Scan for the cell matching the given text and deliver its (X, Y) coordinate at center. 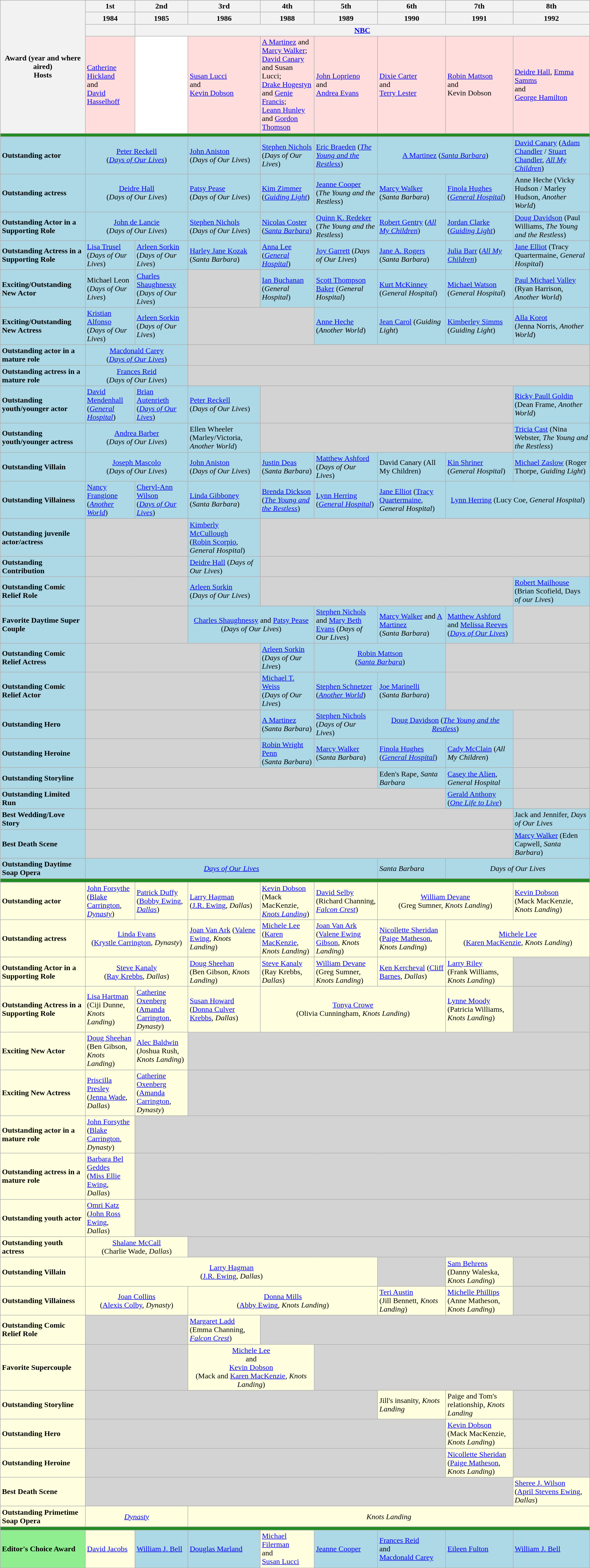
Michele LeeandKevin Dobson(Mack and Karen MacKenzie, Knots Landing) (252, 1367)
3rd (224, 6)
Michael Leon(Days of Our Lives) (110, 289)
Exciting/Outstanding New Actress (43, 326)
Sheree J. Wilson(April Stevens Ewing, Dallas) (552, 1492)
1st (110, 6)
Charles Shaughnessy and Patsy Pease(Days of Our Lives) (252, 624)
Paul Michael Valley (Ryan Harrison, Another World) (552, 289)
Charles Shaughnessy(Days of Our Lives) (161, 289)
Outstanding Daytime Soap Opera (43, 869)
Matthew Ashford and Melissa Reeves (Days of Our Lives) (479, 624)
Best Wedding/Love Story (43, 819)
Exciting/Outstanding New Actor (43, 289)
7th (479, 6)
Anne Heche (Another World) (346, 326)
Marcy Walker and A Martinez(Santa Barbara) (412, 624)
Larry Riley(Frank Williams, Knots Landing) (479, 972)
Ricky Paull Goldin(Dean Frame, Another World) (552, 404)
Priscilla Presley(Jenna Wade, Dallas) (110, 1093)
1986 (224, 18)
1989 (346, 18)
Kristian Alfonso(Days of Our Lives) (110, 326)
A Martinez and Marcy Walker;David Canary and Susan Lucci;Drake Hogestyn and Genie Francis;Leann Hunley and Gordon Thomson (287, 85)
Donna Mills(Abby Ewing, Knots Landing) (283, 1301)
Anna Lee(General Hospital) (287, 255)
Brenda Dickson(The Young and the Restless) (287, 500)
Shalane McCall(Charlie Wade, Dallas) (137, 1247)
Lisa Trusel(Days of Our Lives) (110, 255)
Linda Gibboney(Santa Barbara) (224, 500)
Outstanding Limited Run (43, 798)
NBC (362, 30)
Award (year and where aired)Hosts (43, 67)
Outstanding youth/younger actor (43, 404)
Sam Behrens (Danny Waleska, Knots Landing) (479, 1272)
Linda Evans(Krystle Carrington, Dynasty) (137, 939)
Michael Zaslow (Roger Thorpe, Guiding Light) (552, 467)
Patrick Duffy(Bobby Ewing, Dallas) (161, 901)
Santa Barbara (412, 869)
Joan Van Ark (Valene Ewing, Knots Landing) (224, 939)
Cady McClain (All My Children) (479, 753)
1988 (287, 18)
Jeanne Cooper (346, 1549)
Robert Mailhouse (Brian Scofield, Days of our Lives) (552, 591)
David Jacobs (110, 1549)
Outstanding youth/younger actress (43, 438)
Outstanding Primetime Soap Opera (43, 1516)
Joseph Mascolo(Days of Our Lives) (137, 467)
Robin Wright Penn(Santa Barbara) (287, 753)
Robin MattsonandKevin Dobson (479, 85)
Paige and Tom's relationship, Knots Landing (479, 1405)
Julia Barr (All My Children) (479, 255)
4th (287, 6)
David Mendenhall(General Hospital) (110, 404)
Kimberly McCullough(Robin Scorpio, General Hospital) (224, 537)
Frances ReidandMacdonald Carey (412, 1549)
Lisa Hartman(Ciji Dunne, Knots Landing) (110, 1009)
Harley Jane Kozak(Santa Barbara) (224, 255)
John LoprienoandAndrea Evans (346, 85)
Lynn Herring (General Hospital) (346, 500)
8th (552, 6)
Knots Landing (389, 1516)
Michael T. Weiss(Days of Our Lives) (287, 691)
Robert Gentry (All My Children) (412, 226)
A Martinez (Santa Barbara) (445, 156)
Stephen Schnetzer (Another World) (346, 691)
Favorite Supercouple (43, 1367)
6th (412, 6)
Joan Collins(Alexis Colby, Dynasty) (137, 1301)
Eden's Rape, Santa Barbara (412, 778)
Brian Autenrieth(Days of Our Lives) (161, 404)
Jill's insanity, Knots Landing (412, 1405)
Outstanding Contribution (43, 566)
Tonya Crowe(Olivia Cunningham, Knots Landing) (353, 1009)
1991 (479, 18)
Catherine HicklandandDavid Hasselhoff (110, 85)
Michelle Phillips (Anne Matheson, Knots Landing) (479, 1301)
Andrea Barber(Days of Our Lives) (137, 438)
David Canary (Adam Chandler / Stuart Chandler, All My Children) (552, 156)
Ken Kercheval (Cliff Barnes, Dallas) (412, 972)
Kimberley Simms (Guiding Light) (479, 326)
Omri Katz(John Ross Ewing, Dallas) (110, 1218)
Outstanding youth actress (43, 1247)
Deidre Hall (Days of Our Lives) (224, 566)
Stephen Nichols and Mary Beth Evans (Days of Our Lives) (346, 624)
1990 (412, 18)
Stephen Nichols (Days of Our Lives) (346, 724)
Quinn K. Redeker (The Young and the Restless) (346, 226)
Deidre Hall(Days of Our Lives) (137, 193)
Susan Howard(Donna Culver Krebbs, Dallas) (224, 1009)
1985 (161, 18)
Kin Shriner (General Hospital) (479, 467)
Outstanding youth actor (43, 1218)
Ellen Wheeler(Marley/Victoria, Another World) (224, 438)
Lynne Moody (Patricia Williams, Knots Landing) (479, 1009)
Eric Braeden (The Young and the Restless) (346, 156)
Matthew Ashford (Days of Our Lives) (346, 467)
Dynasty (137, 1516)
Marcy Walker (Eden Capwell, Santa Barbara) (552, 844)
Joan Van Ark(Valene Ewing Gibson, Knots Landing) (346, 939)
Nancy Frangione(Another World) (110, 500)
Jordan Clarke (Guiding Light) (479, 226)
Favorite Daytime Super Couple (43, 624)
Ian Buchanan(General Hospital) (287, 289)
Lynn Herring (Lucy Coe, General Hospital) (518, 500)
Macdonald Carey(Days of Our Lives) (137, 355)
Outstanding Comic Relief Actor (43, 691)
Deidre Hall, Emma SammsandGeorge Hamilton (552, 85)
Casey the Alien, General Hospital (479, 778)
Jack and Jennifer, Days of Our Lives (552, 819)
Frances Reid(Days of Our Lives) (137, 375)
Exciting New Actress (43, 1093)
Doug Davidson (The Young and the Restless) (445, 724)
Exciting New Actor (43, 1051)
A Martinez(Santa Barbara) (287, 724)
Teri Austin(Jill Bennett, Knots Landing) (412, 1301)
Gerald Anthony (One Life to Live) (479, 798)
Outstanding juvenile actor/actress (43, 537)
Dixie CarterandTerry Lester (412, 85)
Douglas Marland (224, 1549)
Outstanding Comic Relief Actress (43, 658)
David Canary (All My Children) (412, 467)
Jean Carol (Guiding Light) (412, 326)
Jeanne Cooper (The Young and the Restless) (346, 193)
5th (346, 6)
Alec Baldwin(Joshua Rush, Knots Landing) (161, 1051)
1984 (110, 18)
Doug Davidson (Paul Williams, The Young and the Restless) (552, 226)
Anne Heche (Vicky Hudson / Marley Hudson, Another World) (552, 193)
Justin Deas(Santa Barbara) (287, 467)
Margaret Ladd(Emma Channing, Falcon Crest) (224, 1330)
Tricia Cast (Nina Webster, The Young and the Restless) (552, 438)
Joy Garrett (Days of Our Lives) (346, 255)
Patsy Pease(Days of Our Lives) (224, 193)
Barbara Bel Geddes(Miss Ellie Ewing, Dallas) (110, 1176)
Editor's Choice Award (43, 1549)
Michael FilermanandSusan Lucci (287, 1549)
Scott Thompson Baker (General Hospital) (346, 289)
Jane A. Rogers(Santa Barbara) (412, 255)
Eileen Fulton (479, 1549)
2nd (161, 6)
Nicolas Coster(Santa Barbara) (287, 226)
Kevin Dobson (Mack MacKenzie, Knots Landing) (479, 1434)
Susan LucciandKevin Dobson (224, 85)
Alla Korot(Jenna Norris, Another World) (552, 326)
Kim Zimmer(Guiding Light) (287, 193)
Joe Marinelli(Santa Barbara) (412, 691)
Michael Watson (General Hospital) (479, 289)
Kurt McKinney (General Hospital) (412, 289)
Cheryl-Ann Wilson(Days of Our Lives) (161, 500)
John de Lancie(Days of Our Lives) (137, 226)
1992 (552, 18)
David Selby (Richard Channing, Falcon Crest) (346, 901)
Robin Mattson(Santa Barbara) (380, 658)
